Extract the (x, y) coordinate from the center of the cell holding the provided text.  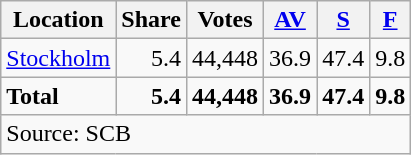
F (390, 20)
Total (58, 96)
Source: SCB (206, 134)
Share (152, 20)
Location (58, 20)
S (344, 20)
AV (290, 20)
Votes (224, 20)
Stockholm (58, 58)
